Scan for the cell matching the given text and deliver its [x, y] coordinate at center. 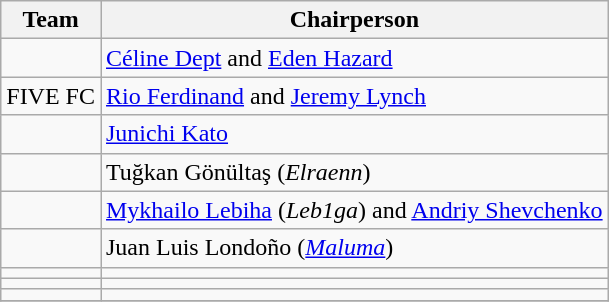
Juan Luis Londoño (Maluma) [354, 248]
Céline Dept and Eden Hazard [354, 58]
Team [51, 20]
Junichi Kato [354, 134]
FIVE FC [51, 96]
Mykhailo Lebiha (Leb1ga) and Andriy Shevchenko [354, 210]
Tuğkan Gönültaş (Elraenn) [354, 172]
Chairperson [354, 20]
Rio Ferdinand and Jeremy Lynch [354, 96]
